From the cell containing the given text, extract its center point as [X, Y] coordinate. 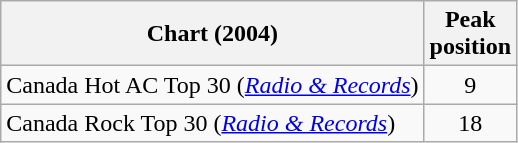
Canada Rock Top 30 (Radio & Records) [212, 123]
9 [470, 85]
Peakposition [470, 34]
Chart (2004) [212, 34]
Canada Hot AC Top 30 (Radio & Records) [212, 85]
18 [470, 123]
